Identify which cell holds the provided text, then report its [X, Y] central coordinate. 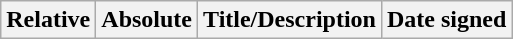
Title/Description [290, 20]
Absolute [147, 20]
Date signed [446, 20]
Relative [48, 20]
